Provide the [X, Y] coordinate of the cell's center where the given text is located.  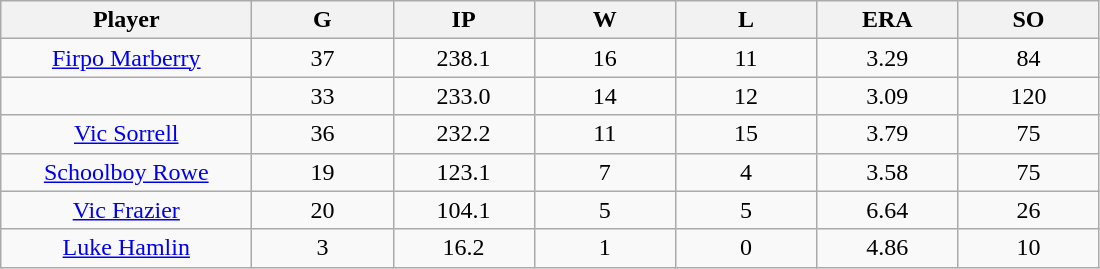
Firpo Marberry [126, 58]
Player [126, 20]
6.64 [888, 210]
4 [746, 172]
3.58 [888, 172]
0 [746, 248]
120 [1028, 96]
W [604, 20]
Luke Hamlin [126, 248]
233.0 [464, 96]
37 [322, 58]
3.29 [888, 58]
3 [322, 248]
33 [322, 96]
3.09 [888, 96]
G [322, 20]
4.86 [888, 248]
232.2 [464, 134]
L [746, 20]
14 [604, 96]
238.1 [464, 58]
12 [746, 96]
104.1 [464, 210]
1 [604, 248]
7 [604, 172]
36 [322, 134]
19 [322, 172]
26 [1028, 210]
Vic Frazier [126, 210]
15 [746, 134]
16 [604, 58]
10 [1028, 248]
IP [464, 20]
SO [1028, 20]
Schoolboy Rowe [126, 172]
123.1 [464, 172]
84 [1028, 58]
Vic Sorrell [126, 134]
3.79 [888, 134]
ERA [888, 20]
16.2 [464, 248]
20 [322, 210]
